Provide the (x, y) coordinate of the cell's center where the given text is located.  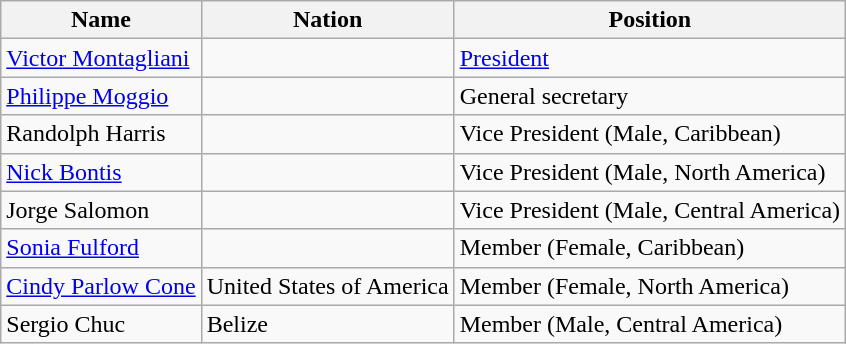
General secretary (650, 96)
United States of America (328, 286)
Member (Female, North America) (650, 286)
Sonia Fulford (101, 248)
Randolph Harris (101, 134)
Member (Male, Central America) (650, 324)
Nation (328, 20)
Jorge Salomon (101, 210)
Belize (328, 324)
Victor Montagliani (101, 58)
Sergio Chuc (101, 324)
Nick Bontis (101, 172)
Vice President (Male, North America) (650, 172)
President (650, 58)
Cindy Parlow Cone (101, 286)
Position (650, 20)
Philippe Moggio (101, 96)
Vice President (Male, Caribbean) (650, 134)
Name (101, 20)
Member (Female, Caribbean) (650, 248)
Vice President (Male, Central America) (650, 210)
